Find where the given text appears and provide that cell's center as (x, y) coordinate. 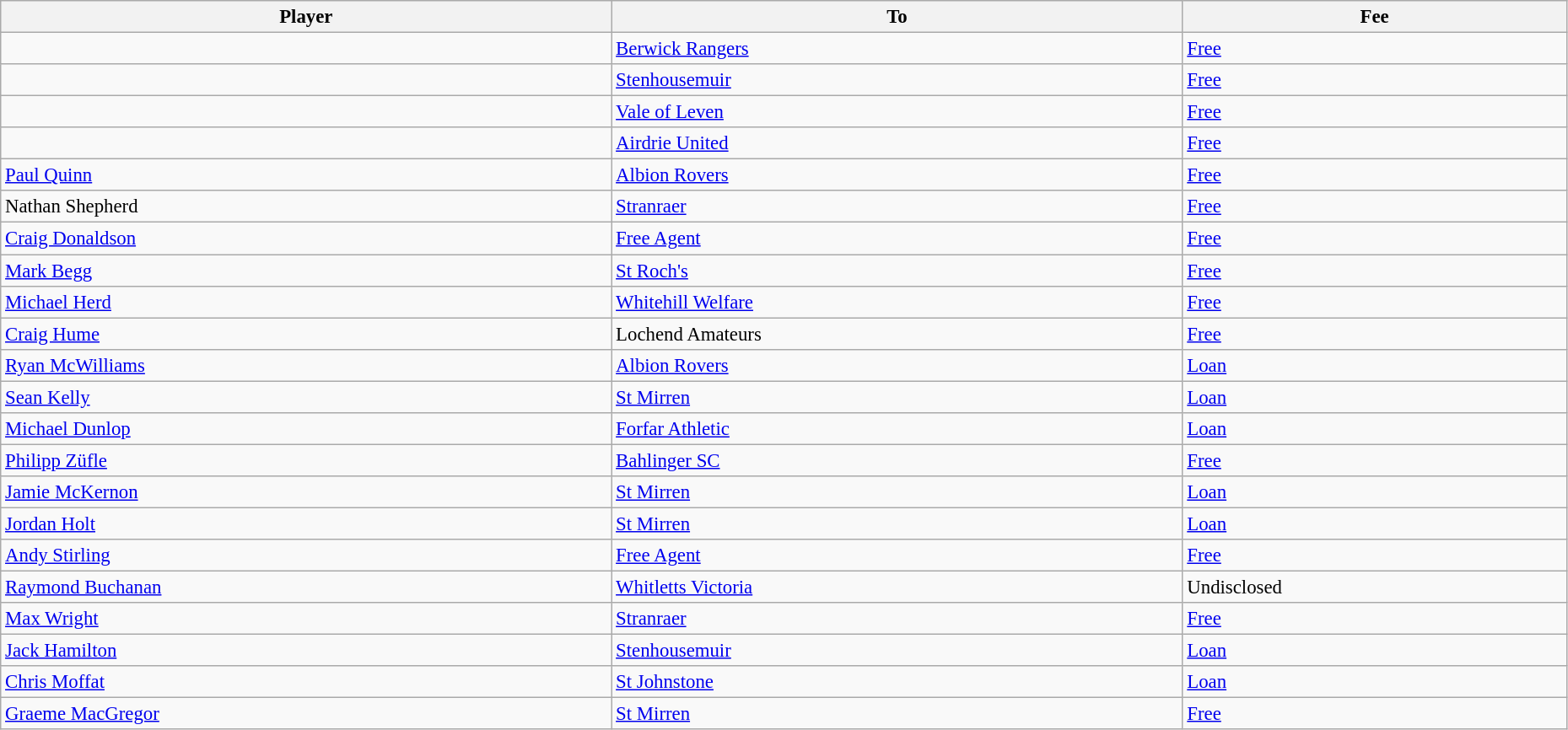
Airdrie United (897, 143)
Chris Moffat (306, 682)
Sean Kelly (306, 397)
Jordan Holt (306, 523)
Whitletts Victoria (897, 588)
Lochend Amateurs (897, 334)
Player (306, 17)
To (897, 17)
Paul Quinn (306, 175)
Max Wright (306, 619)
Forfar Athletic (897, 429)
Fee (1375, 17)
Undisclosed (1375, 588)
St Johnstone (897, 682)
Graeme MacGregor (306, 714)
Nathan Shepherd (306, 207)
Craig Donaldson (306, 239)
Craig Hume (306, 334)
Michael Dunlop (306, 429)
Berwick Rangers (897, 49)
Ryan McWilliams (306, 365)
Jack Hamilton (306, 651)
Andy Stirling (306, 556)
Philipp Züfle (306, 460)
Bahlinger SC (897, 460)
Vale of Leven (897, 112)
St Roch's (897, 271)
Whitehill Welfare (897, 302)
Michael Herd (306, 302)
Mark Begg (306, 271)
Raymond Buchanan (306, 588)
Jamie McKernon (306, 492)
